Identify which cell holds the provided text, then report its (X, Y) central coordinate. 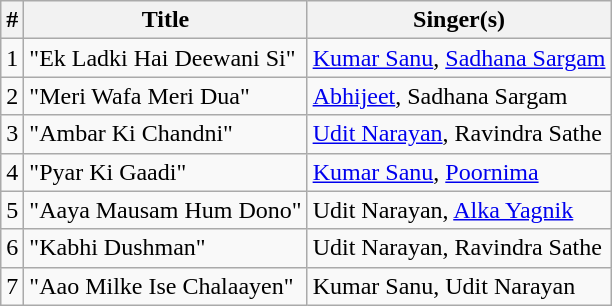
Kumar Sanu, Udit Narayan (459, 286)
"Kabhi Dushman" (166, 248)
"Ek Ladki Hai Deewani Si" (166, 58)
1 (12, 58)
2 (12, 96)
"Pyar Ki Gaadi" (166, 172)
Singer(s) (459, 20)
"Aaya Mausam Hum Dono" (166, 210)
5 (12, 210)
"Meri Wafa Meri Dua" (166, 96)
Abhijeet, Sadhana Sargam (459, 96)
# (12, 20)
4 (12, 172)
7 (12, 286)
3 (12, 134)
Title (166, 20)
Kumar Sanu, Sadhana Sargam (459, 58)
"Aao Milke Ise Chalaayen" (166, 286)
Kumar Sanu, Poornima (459, 172)
"Ambar Ki Chandni" (166, 134)
Udit Narayan, Alka Yagnik (459, 210)
6 (12, 248)
